Determine the [x, y] coordinate at the center of the cell enclosing the given text.  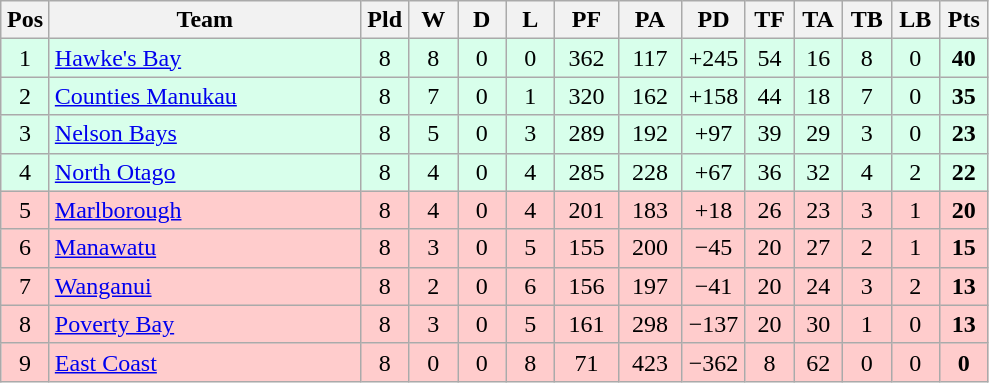
−41 [714, 286]
162 [650, 96]
18 [818, 96]
285 [587, 172]
North Otago [204, 172]
D [482, 20]
−362 [714, 362]
30 [818, 324]
320 [587, 96]
54 [770, 58]
TF [770, 20]
Nelson Bays [204, 134]
Manawatu [204, 248]
East Coast [204, 362]
PF [587, 20]
423 [650, 362]
16 [818, 58]
35 [964, 96]
29 [818, 134]
Wanganui [204, 286]
Pld [384, 20]
62 [818, 362]
161 [587, 324]
+97 [714, 134]
+67 [714, 172]
TA [818, 20]
Marlborough [204, 210]
L [530, 20]
362 [587, 58]
200 [650, 248]
Poverty Bay [204, 324]
TB [866, 20]
183 [650, 210]
15 [964, 248]
Team [204, 20]
39 [770, 134]
9 [26, 362]
155 [587, 248]
44 [770, 96]
−45 [714, 248]
298 [650, 324]
Pos [26, 20]
192 [650, 134]
156 [587, 286]
197 [650, 286]
201 [587, 210]
+245 [714, 58]
117 [650, 58]
22 [964, 172]
289 [587, 134]
40 [964, 58]
−137 [714, 324]
Hawke's Bay [204, 58]
27 [818, 248]
26 [770, 210]
LB [916, 20]
Counties Manukau [204, 96]
71 [587, 362]
W [434, 20]
32 [818, 172]
228 [650, 172]
+158 [714, 96]
PD [714, 20]
PA [650, 20]
+18 [714, 210]
36 [770, 172]
24 [818, 286]
Pts [964, 20]
